Identify which cell holds the provided text, then report its [x, y] central coordinate. 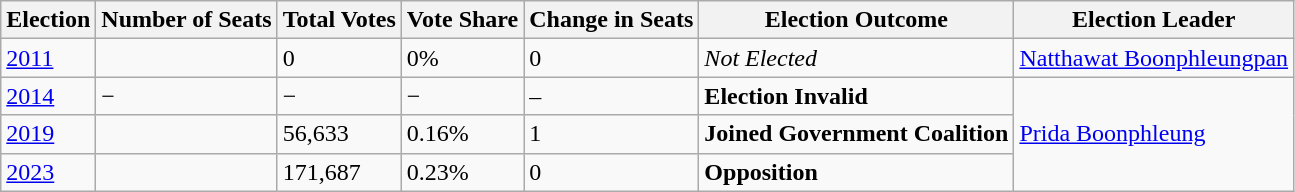
Total Votes [339, 20]
Election [48, 20]
Election Leader [1154, 20]
Not Elected [856, 58]
2014 [48, 96]
Election Outcome [856, 20]
– [612, 96]
2019 [48, 134]
Number of Seats [186, 20]
Opposition [856, 172]
Prida Boonphleung [1154, 134]
56,633 [339, 134]
Change in Seats [612, 20]
0.23% [462, 172]
0.16% [462, 134]
171,687 [339, 172]
0% [462, 58]
1 [612, 134]
Natthawat Boonphleungpan [1154, 58]
2023 [48, 172]
Election Invalid [856, 96]
2011 [48, 58]
Vote Share [462, 20]
Joined Government Coalition [856, 134]
